From the cell containing the given text, extract its center point as [X, Y] coordinate. 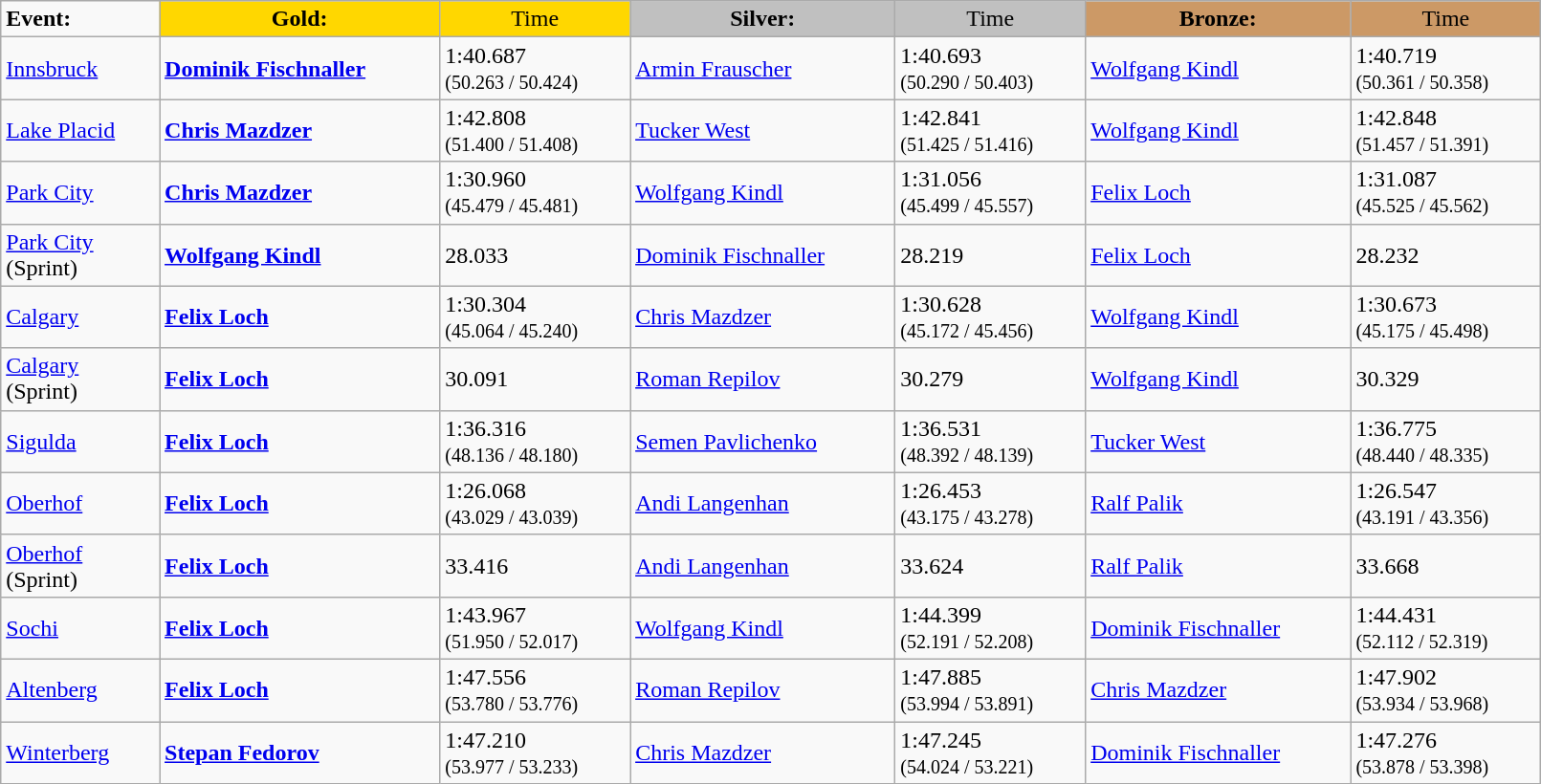
30.329 [1446, 379]
1:30.673(45.175 / 45.498) [1446, 317]
1:30.628(45.172 / 45.456) [991, 317]
28.219 [991, 254]
Bronze: [1219, 19]
1:40.687(50.263 / 50.424) [536, 69]
33.624 [991, 566]
1:26.547(43.191 / 43.356) [1446, 503]
Lake Placid [80, 130]
Gold: [300, 19]
Sigulda [80, 442]
28.033 [536, 254]
Semen Pavlichenko [763, 442]
1:30.304(45.064 / 45.240) [536, 317]
1:36.775(48.440 / 48.335) [1446, 442]
Oberhof(Sprint) [80, 566]
Stepan Fedorov [300, 751]
Innsbruck [80, 69]
Armin Frauscher [763, 69]
1:40.693(50.290 / 50.403) [991, 69]
1:36.316(48.136 / 48.180) [536, 442]
1:43.967(51.950 / 52.017) [536, 627]
1:44.431(52.112 / 52.319) [1446, 627]
1:47.276(53.878 / 53.398) [1446, 751]
1:31.087(45.525 / 45.562) [1446, 193]
Event: [80, 19]
1:36.531(48.392 / 48.139) [991, 442]
1:47.210(53.977 / 53.233) [536, 751]
Park City(Sprint) [80, 254]
Sochi [80, 627]
30.279 [991, 379]
Oberhof [80, 503]
1:47.902(53.934 / 53.968) [1446, 690]
1:47.556(53.780 / 53.776) [536, 690]
33.416 [536, 566]
Altenberg [80, 690]
Calgary(Sprint) [80, 379]
1:26.068(43.029 / 43.039) [536, 503]
Park City [80, 193]
1:42.841(51.425 / 51.416) [991, 130]
28.232 [1446, 254]
33.668 [1446, 566]
1:44.399(52.191 / 52.208) [991, 627]
1:47.885(53.994 / 53.891) [991, 690]
1:40.719(50.361 / 50.358) [1446, 69]
1:30.960(45.479 / 45.481) [536, 193]
Silver: [763, 19]
1:26.453(43.175 / 43.278) [991, 503]
Winterberg [80, 751]
Calgary [80, 317]
1:42.848(51.457 / 51.391) [1446, 130]
1:31.056(45.499 / 45.557) [991, 193]
30.091 [536, 379]
1:42.808(51.400 / 51.408) [536, 130]
1:47.245(54.024 / 53.221) [991, 751]
